Capture the cell that displays the provided text and extract its (X, Y) central coordinate. 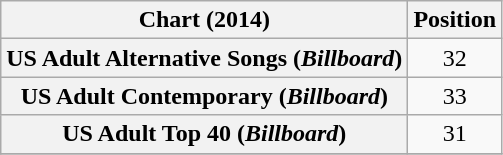
US Adult Top 40 (Billboard) (204, 134)
US Adult Alternative Songs (Billboard) (204, 58)
Position (455, 20)
31 (455, 134)
33 (455, 96)
Chart (2014) (204, 20)
US Adult Contemporary (Billboard) (204, 96)
32 (455, 58)
